Provide the [X, Y] coordinate of the cell's center where the given text is located.  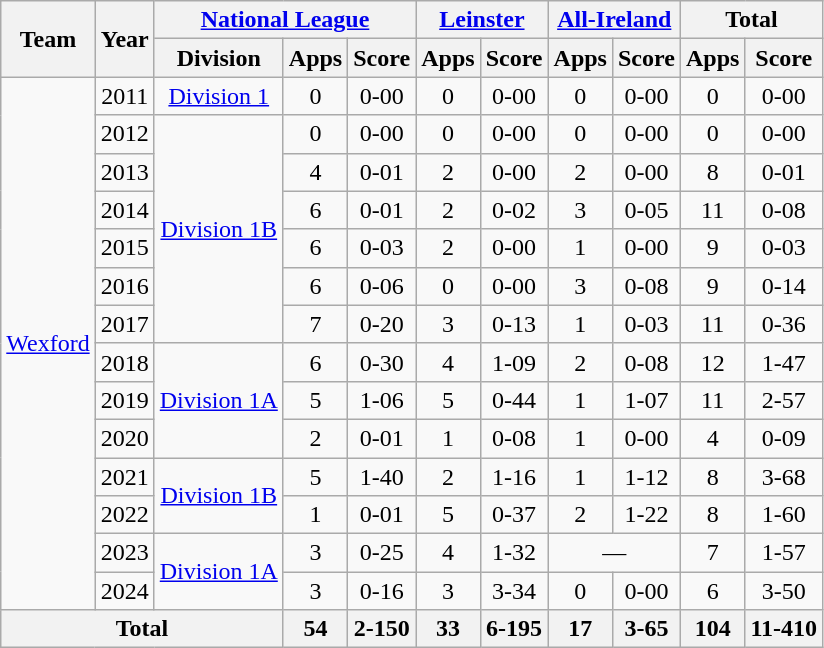
33 [448, 629]
1-47 [784, 362]
0-44 [514, 400]
1-60 [784, 515]
0-20 [382, 324]
3-34 [514, 591]
1-57 [784, 553]
All-Ireland [614, 20]
1-12 [646, 477]
11-410 [784, 629]
3-68 [784, 477]
0-36 [784, 324]
2-57 [784, 400]
2021 [124, 477]
1-16 [514, 477]
2011 [124, 96]
0-37 [514, 515]
Division 1 [218, 96]
2018 [124, 362]
2015 [124, 248]
2012 [124, 134]
54 [315, 629]
3-50 [784, 591]
2013 [124, 172]
1-22 [646, 515]
0-25 [382, 553]
0-30 [382, 362]
— [614, 553]
6-195 [514, 629]
1-09 [514, 362]
0-05 [646, 210]
2023 [124, 553]
2022 [124, 515]
1-32 [514, 553]
2020 [124, 438]
0-02 [514, 210]
2014 [124, 210]
2016 [124, 286]
104 [712, 629]
0-13 [514, 324]
0-16 [382, 591]
2019 [124, 400]
1-07 [646, 400]
12 [712, 362]
3-65 [646, 629]
Division [218, 58]
1-40 [382, 477]
17 [580, 629]
0-09 [784, 438]
Year [124, 39]
Leinster [482, 20]
0-06 [382, 286]
2024 [124, 591]
0-14 [784, 286]
2017 [124, 324]
1-06 [382, 400]
National League [284, 20]
Wexford [48, 344]
Team [48, 39]
2-150 [382, 629]
